Determine the [x, y] coordinate at the center of the cell enclosing the given text.  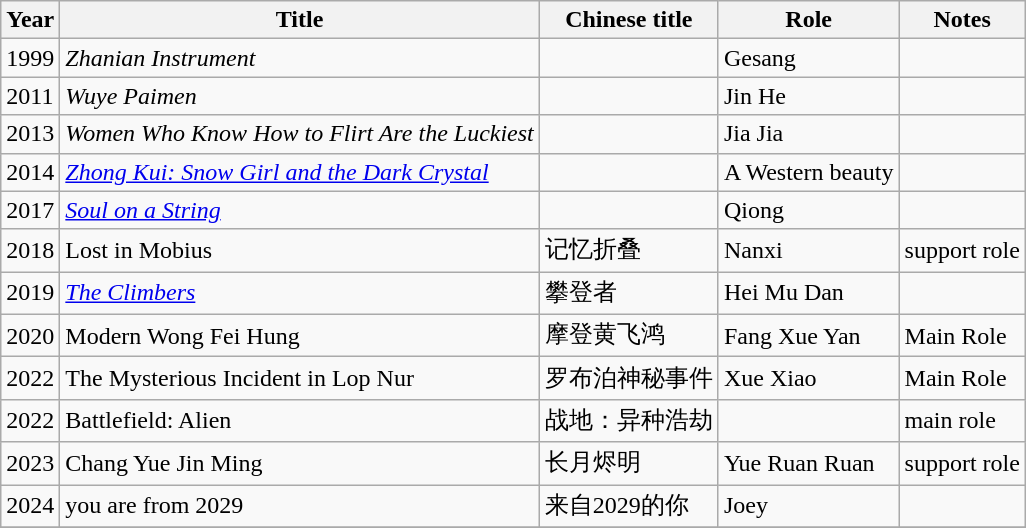
main role [962, 420]
Soul on a String [300, 210]
Jia Jia [808, 134]
2011 [30, 96]
2020 [30, 336]
Zhong Kui: Snow Girl and the Dark Crystal [300, 172]
Year [30, 20]
Yue Ruan Ruan [808, 464]
2017 [30, 210]
Zhanian Instrument [300, 58]
长月烬明 [628, 464]
The Climbers [300, 294]
记忆折叠 [628, 250]
2013 [30, 134]
Role [808, 20]
Joey [808, 506]
Title [300, 20]
Gesang [808, 58]
Notes [962, 20]
Fang Xue Yan [808, 336]
来自2029的你 [628, 506]
The Mysterious Incident in Lop Nur [300, 378]
Modern Wong Fei Hung [300, 336]
Jin He [808, 96]
战地：异种浩劫 [628, 420]
Xue Xiao [808, 378]
Lost in Mobius [300, 250]
2023 [30, 464]
Battlefield: Alien [300, 420]
A Western beauty [808, 172]
2019 [30, 294]
1999 [30, 58]
Hei Mu Dan [808, 294]
you are from 2029 [300, 506]
Women Who Know How to Flirt Are the Luckiest [300, 134]
罗布泊神秘事件 [628, 378]
Wuye Paimen [300, 96]
摩登黄飞鸿 [628, 336]
Chinese title [628, 20]
2014 [30, 172]
2024 [30, 506]
Chang Yue Jin Ming [300, 464]
Nanxi [808, 250]
2018 [30, 250]
Qiong [808, 210]
攀登者 [628, 294]
